Output the (x, y) coordinate of the center of the cell containing the given text.  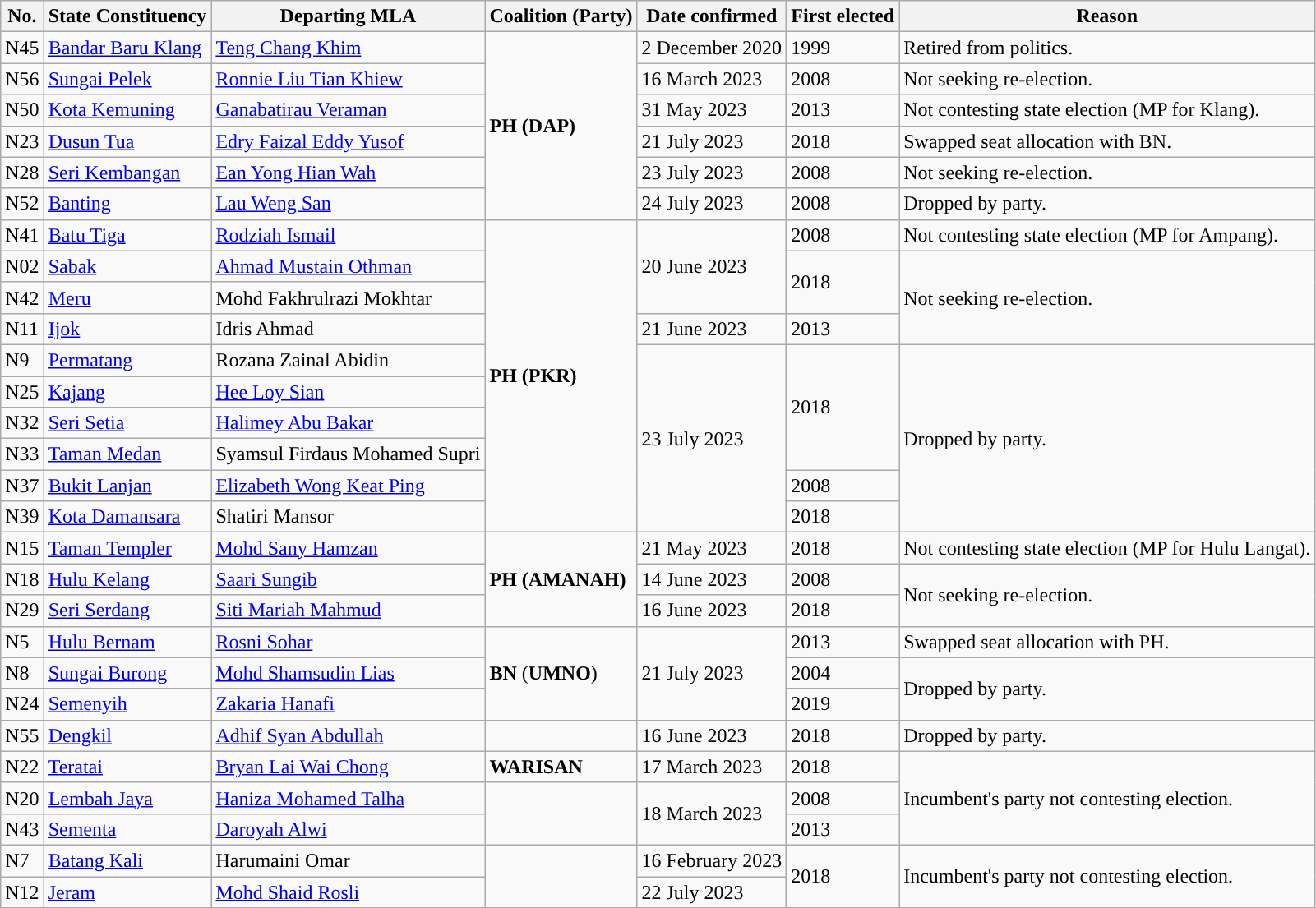
Dengkil (127, 735)
Kota Kemuning (127, 110)
Banting (127, 204)
Taman Medan (127, 454)
Taman Templer (127, 548)
Sungai Pelek (127, 79)
N29 (22, 611)
22 July 2023 (712, 892)
Mohd Sany Hamzan (349, 548)
Elizabeth Wong Keat Ping (349, 486)
Ahmad Mustain Othman (349, 266)
Batu Tiga (127, 235)
Edry Faizal Eddy Yusof (349, 141)
Syamsul Firdaus Mohamed Supri (349, 454)
Rosni Sohar (349, 642)
N41 (22, 235)
Shatiri Mansor (349, 517)
N23 (22, 141)
18 March 2023 (712, 814)
No. (22, 16)
PH (DAP) (561, 126)
16 February 2023 (712, 860)
Date confirmed (712, 16)
N20 (22, 798)
Siti Mariah Mahmud (349, 611)
WARISAN (561, 767)
Kota Damansara (127, 517)
Reason (1107, 16)
Halimey Abu Bakar (349, 423)
20 June 2023 (712, 266)
Sabak (127, 266)
Ronnie Liu Tian Khiew (349, 79)
Mohd Shaid Rosli (349, 892)
PH (PKR) (561, 376)
N37 (22, 486)
Rodziah Ismail (349, 235)
BN (UMNO) (561, 673)
Swapped seat allocation with BN. (1107, 141)
Mohd Shamsudin Lias (349, 673)
Permatang (127, 360)
Jeram (127, 892)
Departing MLA (349, 16)
Mohd Fakhrulrazi Mokhtar (349, 297)
Rozana Zainal Abidin (349, 360)
Zakaria Hanafi (349, 704)
N11 (22, 329)
2 December 2020 (712, 48)
Hulu Bernam (127, 642)
N25 (22, 392)
N24 (22, 704)
N5 (22, 642)
N45 (22, 48)
N15 (22, 548)
N18 (22, 579)
Seri Kembangan (127, 173)
21 June 2023 (712, 329)
N33 (22, 454)
Bandar Baru Klang (127, 48)
N12 (22, 892)
Haniza Mohamed Talha (349, 798)
Sementa (127, 829)
Semenyih (127, 704)
N43 (22, 829)
PH (AMANAH) (561, 579)
N56 (22, 79)
N8 (22, 673)
14 June 2023 (712, 579)
Hee Loy Sian (349, 392)
N55 (22, 735)
Daroyah Alwi (349, 829)
Bryan Lai Wai Chong (349, 767)
2004 (843, 673)
Batang Kali (127, 860)
State Constituency (127, 16)
Seri Serdang (127, 611)
Kajang (127, 392)
Sungai Burong (127, 673)
N7 (22, 860)
2019 (843, 704)
Idris Ahmad (349, 329)
Saari Sungib (349, 579)
Ijok (127, 329)
N52 (22, 204)
Lembah Jaya (127, 798)
N22 (22, 767)
Ean Yong Hian Wah (349, 173)
Hulu Kelang (127, 579)
Not contesting state election (MP for Ampang). (1107, 235)
21 May 2023 (712, 548)
N28 (22, 173)
Lau Weng San (349, 204)
Swapped seat allocation with PH. (1107, 642)
N32 (22, 423)
Harumaini Omar (349, 860)
N9 (22, 360)
Ganabatirau Veraman (349, 110)
Meru (127, 297)
Not contesting state election (MP for Klang). (1107, 110)
Adhif Syan Abdullah (349, 735)
Not contesting state election (MP for Hulu Langat). (1107, 548)
16 March 2023 (712, 79)
N02 (22, 266)
Bukit Lanjan (127, 486)
First elected (843, 16)
17 March 2023 (712, 767)
N42 (22, 297)
Teratai (127, 767)
N39 (22, 517)
N50 (22, 110)
Seri Setia (127, 423)
Dusun Tua (127, 141)
31 May 2023 (712, 110)
Retired from politics. (1107, 48)
Teng Chang Khim (349, 48)
24 July 2023 (712, 204)
Coalition (Party) (561, 16)
1999 (843, 48)
